Detect which cell encompasses the target text, then output its (X, Y) center coordinate. 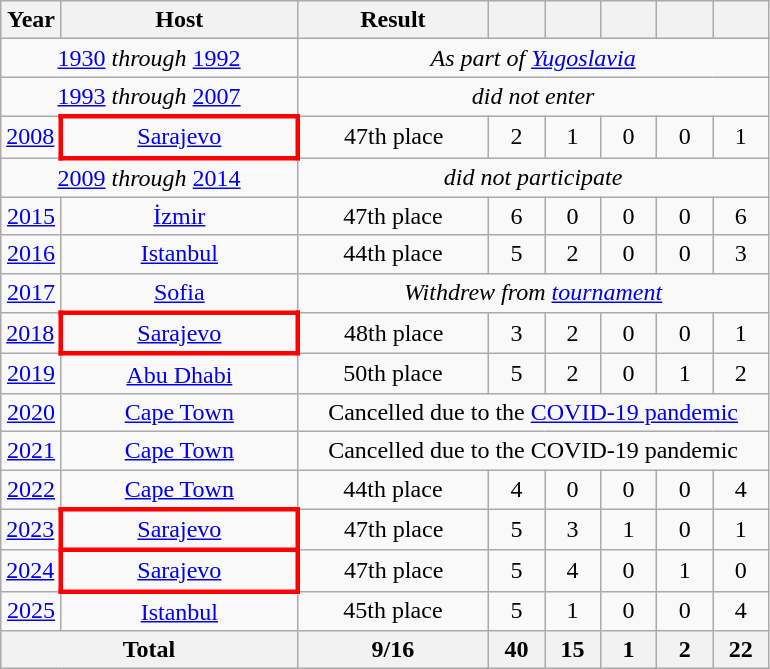
45th place (392, 611)
Withdrew from tournament (532, 293)
2015 (32, 216)
As part of Yugoslavia (532, 58)
did not enter (532, 97)
2018 (32, 334)
48th place (392, 334)
15 (572, 650)
50th place (392, 374)
2022 (32, 490)
2021 (32, 450)
Total (150, 650)
2008 (32, 136)
Result (392, 20)
9/16 (392, 650)
Host (179, 20)
1993 through 2007 (150, 97)
2009 through 2014 (150, 178)
2019 (32, 374)
2024 (32, 570)
Abu Dhabi (179, 374)
1930 through 1992 (150, 58)
2025 (32, 611)
Sofia (179, 293)
40 (516, 650)
2016 (32, 254)
did not participate (532, 178)
2023 (32, 530)
2020 (32, 412)
2017 (32, 293)
İzmir (179, 216)
22 (741, 650)
Year (32, 20)
